Pinpoint the cell where the given text exists, returning its [X, Y] midpoint coordinate. 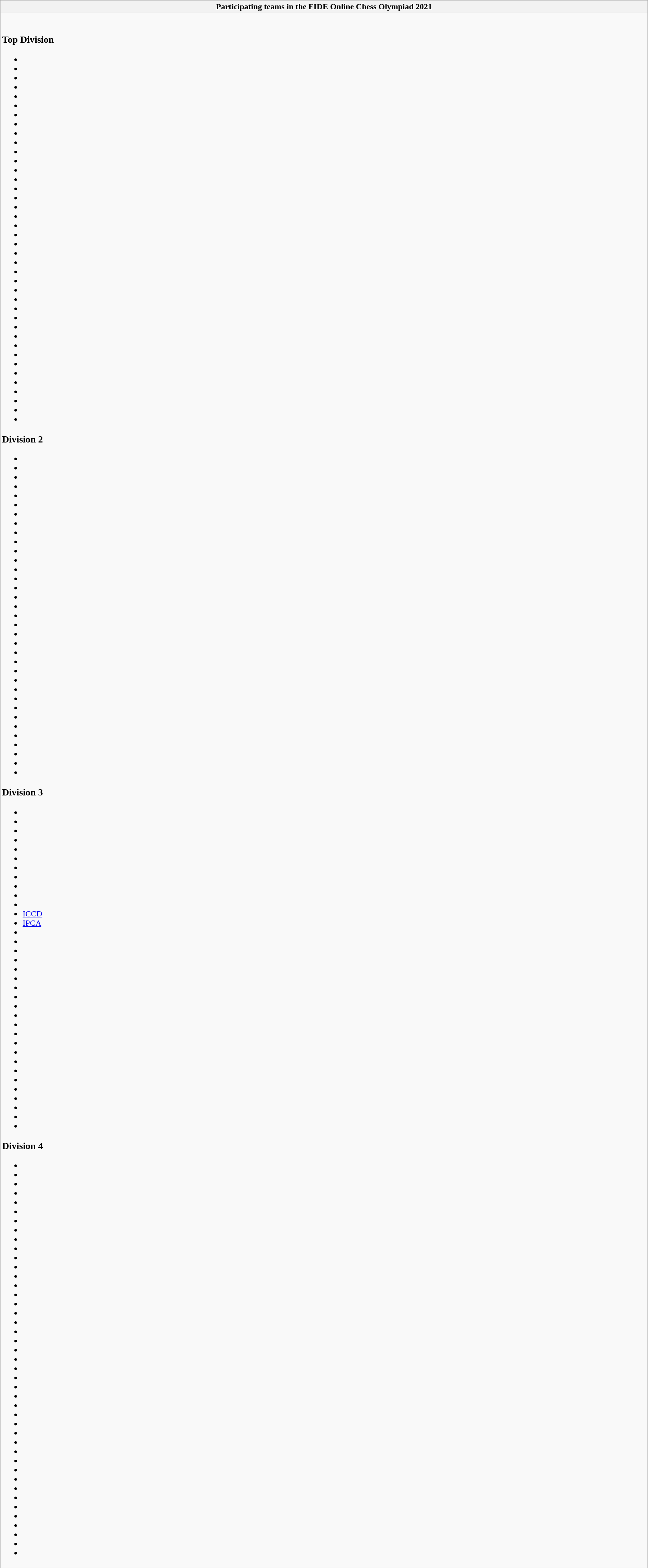
Top DivisionDivision 2Division 3ICCDIPCADivision 4 [324, 791]
Participating teams in the FIDE Online Chess Olympiad 2021 [324, 7]
